Find where the given text appears and provide that cell's center as (x, y) coordinate. 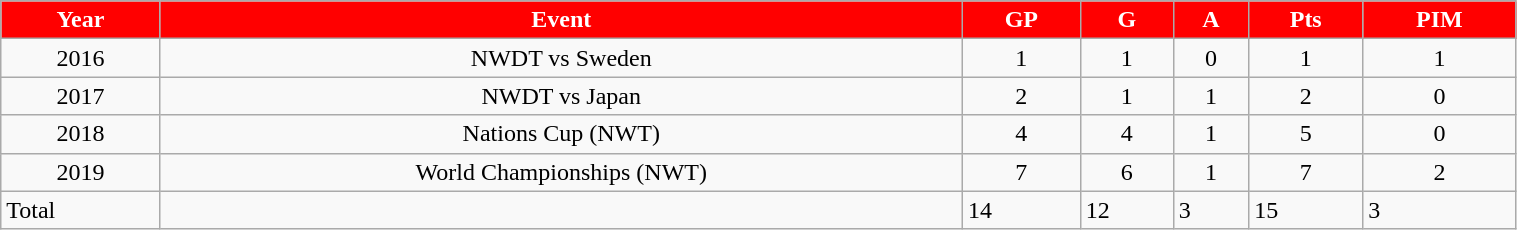
Pts (1306, 20)
NWDT vs Sweden (561, 58)
Total (80, 210)
14 (1021, 210)
Nations Cup (NWT) (561, 134)
PIM (1440, 20)
2016 (80, 58)
15 (1306, 210)
6 (1126, 172)
G (1126, 20)
GP (1021, 20)
Year (80, 20)
2018 (80, 134)
NWDT vs Japan (561, 96)
12 (1126, 210)
World Championships (NWT) (561, 172)
Event (561, 20)
A (1210, 20)
5 (1306, 134)
2019 (80, 172)
2017 (80, 96)
